Capture the cell that displays the provided text and extract its (x, y) central coordinate. 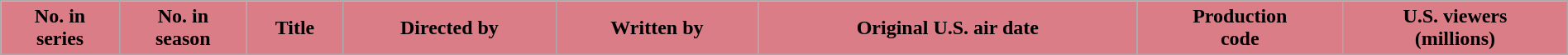
U.S. viewers(millions) (1455, 28)
Productioncode (1240, 28)
No. inseries (60, 28)
Original U.S. air date (948, 28)
Written by (657, 28)
Title (294, 28)
Directed by (450, 28)
No. inseason (183, 28)
